Capture the cell that displays the provided text and extract its (X, Y) central coordinate. 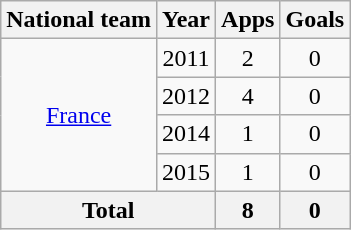
Total (108, 210)
2012 (186, 96)
2 (248, 58)
Year (186, 20)
8 (248, 210)
2014 (186, 134)
Goals (315, 20)
2011 (186, 58)
France (79, 115)
National team (79, 20)
4 (248, 96)
Apps (248, 20)
2015 (186, 172)
